Return [X, Y] of the center of cell containing provided text 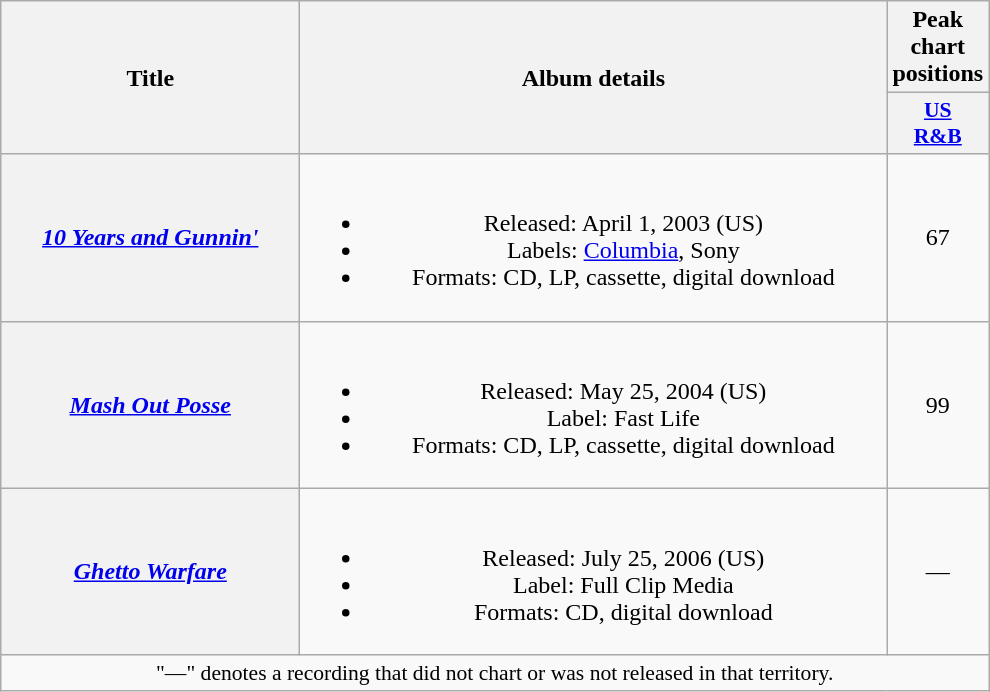
Peak chart positions [938, 47]
Released: July 25, 2006 (US)Label: Full Clip MediaFormats: CD, digital download [594, 572]
"—" denotes a recording that did not chart or was not released in that territory. [495, 673]
— [938, 572]
Album details [594, 78]
Released: May 25, 2004 (US)Label: Fast LifeFormats: CD, LP, cassette, digital download [594, 404]
10 Years and Gunnin' [150, 238]
Title [150, 78]
Ghetto Warfare [150, 572]
USR&B [938, 124]
99 [938, 404]
Mash Out Posse [150, 404]
67 [938, 238]
Released: April 1, 2003 (US)Labels: Columbia, SonyFormats: CD, LP, cassette, digital download [594, 238]
